Capture the cell that displays the provided text and extract its [X, Y] central coordinate. 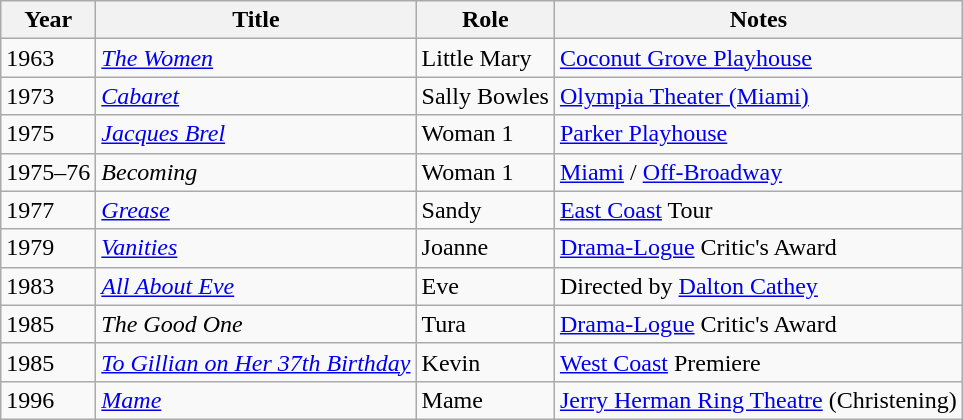
Sally Bowles [485, 96]
Role [485, 20]
Notes [758, 20]
Title [256, 20]
1977 [48, 210]
Coconut Grove Playhouse [758, 58]
Sandy [485, 210]
Parker Playhouse [758, 134]
The Women [256, 58]
West Coast Premiere [758, 362]
1963 [48, 58]
Olympia Theater (Miami) [758, 96]
Becoming [256, 172]
Jacques Brel [256, 134]
Little Mary [485, 58]
Miami / Off-Broadway [758, 172]
1979 [48, 248]
East Coast Tour [758, 210]
Vanities [256, 248]
1983 [48, 286]
1973 [48, 96]
Year [48, 20]
Directed by Dalton Cathey [758, 286]
1975–76 [48, 172]
Cabaret [256, 96]
Jerry Herman Ring Theatre (Christening) [758, 400]
To Gillian on Her 37th Birthday [256, 362]
Kevin [485, 362]
1975 [48, 134]
The Good One [256, 324]
Grease [256, 210]
Joanne [485, 248]
Eve [485, 286]
Tura [485, 324]
All About Eve [256, 286]
1996 [48, 400]
